Extract the [x, y] coordinate from the center of the cell holding the provided text.  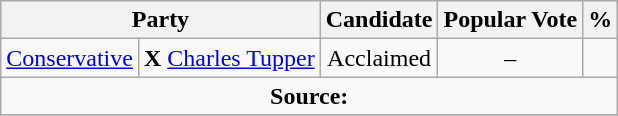
% [600, 20]
– [510, 58]
Popular Vote [510, 20]
Party [160, 20]
X Charles Tupper [229, 58]
Candidate [379, 20]
Source: [310, 96]
Acclaimed [379, 58]
Conservative [70, 58]
